Scan for the cell matching the given text and deliver its (X, Y) coordinate at center. 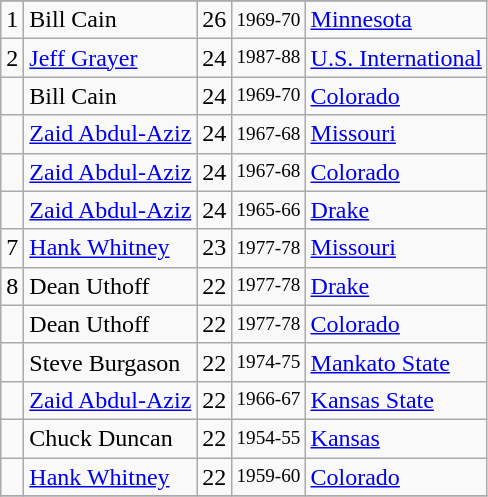
Kansas State (396, 400)
Kansas (396, 438)
1959-60 (268, 477)
Jeff Grayer (110, 58)
Mankato State (396, 362)
Minnesota (396, 20)
Steve Burgason (110, 362)
U.S. International (396, 58)
7 (12, 248)
1965-66 (268, 210)
1966-67 (268, 400)
2 (12, 58)
26 (214, 20)
1 (12, 20)
Chuck Duncan (110, 438)
1987-88 (268, 58)
1974-75 (268, 362)
8 (12, 286)
1954-55 (268, 438)
23 (214, 248)
